Identify which cell holds the provided text, then report its (X, Y) central coordinate. 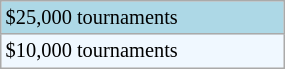
$25,000 tournaments (142, 17)
$10,000 tournaments (142, 51)
